Find where the given text appears and provide that cell's center as [x, y] coordinate. 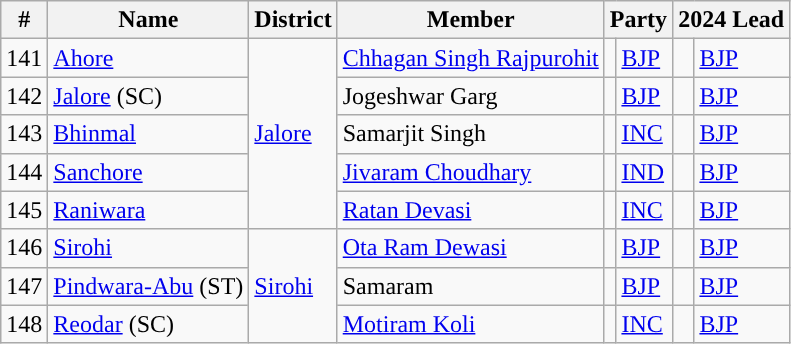
Motiram Koli [470, 324]
District [293, 20]
148 [24, 324]
Jalore [293, 134]
Jogeshwar Garg [470, 96]
Ahore [148, 58]
Member [470, 20]
Samaram [470, 286]
142 [24, 96]
144 [24, 172]
Jalore (SC) [148, 96]
Name [148, 20]
Samarjit Singh [470, 134]
# [24, 20]
IND [644, 172]
146 [24, 248]
Jivaram Choudhary [470, 172]
Pindwara-Abu (ST) [148, 286]
Raniwara [148, 210]
Chhagan Singh Rajpurohit [470, 58]
141 [24, 58]
Bhinmal [148, 134]
Ota Ram Dewasi [470, 248]
Reodar (SC) [148, 324]
143 [24, 134]
Party [638, 20]
Sanchore [148, 172]
2024 Lead [732, 20]
145 [24, 210]
147 [24, 286]
Ratan Devasi [470, 210]
